Output the [X, Y] coordinate of the center of the cell containing the given text.  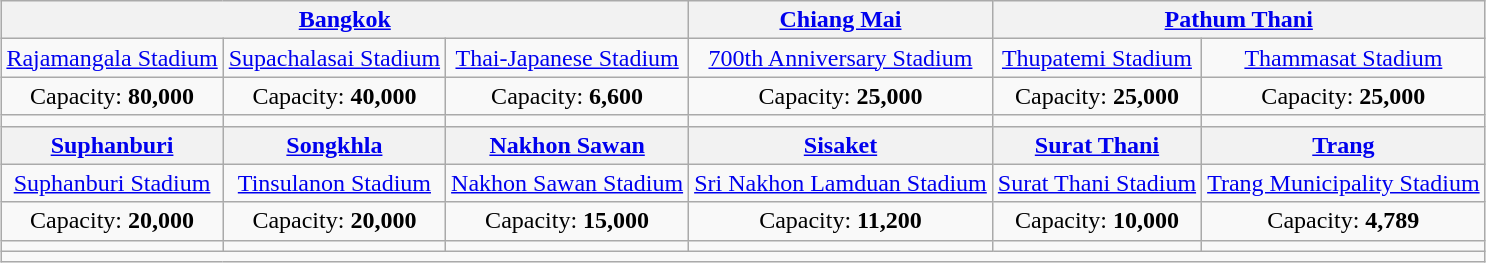
Chiang Mai [841, 20]
Surat Thani [1096, 145]
Pathum Thani [1238, 20]
Capacity: 11,200 [841, 221]
Capacity: 40,000 [334, 96]
Nakhon Sawan Stadium [568, 183]
Rajamangala Stadium [112, 58]
Capacity: 80,000 [112, 96]
Songkhla [334, 145]
Capacity: 10,000 [1096, 221]
Sri Nakhon Lamduan Stadium [841, 183]
Thai-Japanese Stadium [568, 58]
Nakhon Sawan [568, 145]
Trang Municipality Stadium [1344, 183]
Suphanburi Stadium [112, 183]
Suphanburi [112, 145]
Trang [1344, 145]
Supachalasai Stadium [334, 58]
Thupatemi Stadium [1096, 58]
Capacity: 15,000 [568, 221]
Thammasat Stadium [1344, 58]
Tinsulanon Stadium [334, 183]
Capacity: 4,789 [1344, 221]
Sisaket [841, 145]
700th Anniversary Stadium [841, 58]
Capacity: 6,600 [568, 96]
Surat Thani Stadium [1096, 183]
Bangkok [345, 20]
